Locate the cell with the specified text and output its [X, Y] center coordinate. 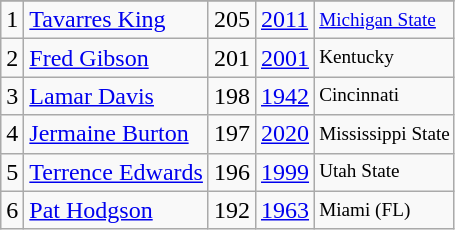
Lamar Davis [116, 96]
3 [12, 96]
198 [232, 96]
2011 [284, 20]
Cincinnati [385, 96]
Michigan State [385, 20]
1 [12, 20]
1942 [284, 96]
Tavarres King [116, 20]
4 [12, 134]
1999 [284, 172]
Terrence Edwards [116, 172]
2001 [284, 58]
Pat Hodgson [116, 210]
Jermaine Burton [116, 134]
201 [232, 58]
196 [232, 172]
2 [12, 58]
5 [12, 172]
Kentucky [385, 58]
Miami (FL) [385, 210]
192 [232, 210]
Utah State [385, 172]
Fred Gibson [116, 58]
1963 [284, 210]
6 [12, 210]
2020 [284, 134]
197 [232, 134]
205 [232, 20]
Mississippi State [385, 134]
